Pinpoint the cell where the given text exists, returning its [X, Y] midpoint coordinate. 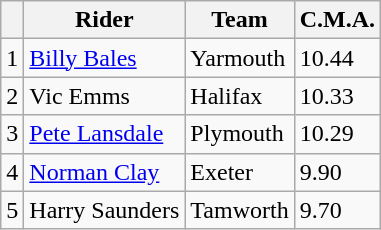
Tamworth [240, 210]
Norman Clay [104, 172]
2 [12, 96]
Plymouth [240, 134]
Pete Lansdale [104, 134]
Team [240, 20]
4 [12, 172]
1 [12, 58]
C.M.A. [337, 20]
9.90 [337, 172]
10.33 [337, 96]
Vic Emms [104, 96]
Halifax [240, 96]
Rider [104, 20]
10.29 [337, 134]
3 [12, 134]
9.70 [337, 210]
Exeter [240, 172]
Harry Saunders [104, 210]
5 [12, 210]
Billy Bales [104, 58]
Yarmouth [240, 58]
10.44 [337, 58]
